Determine the [X, Y] coordinate at the center of the cell enclosing the given text.  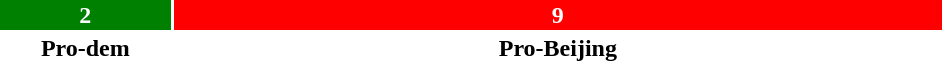
2 [86, 15]
9 [558, 15]
